Detect which cell encompasses the target text, then output its [x, y] center coordinate. 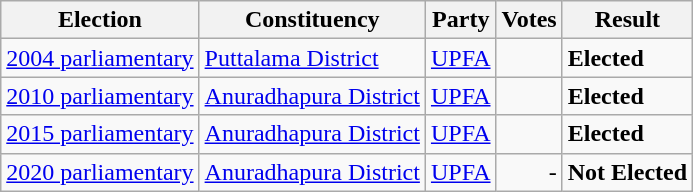
- [529, 172]
2015 parliamentary [100, 134]
2010 parliamentary [100, 96]
Constituency [312, 20]
Result [627, 20]
Votes [529, 20]
Puttalama District [312, 58]
Election [100, 20]
2004 parliamentary [100, 58]
Party [460, 20]
Not Elected [627, 172]
2020 parliamentary [100, 172]
